Extract the (x, y) coordinate from the center of the cell holding the provided text.  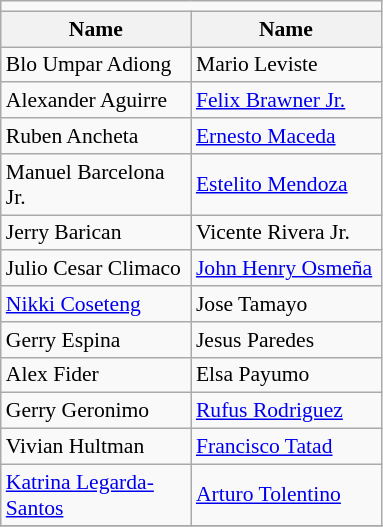
John Henry Osmeña (286, 269)
Felix Brawner Jr. (286, 101)
Mario Leviste (286, 65)
Estelito Mendoza (286, 184)
Jose Tamayo (286, 304)
Ruben Ancheta (96, 136)
Julio Cesar Climaco (96, 269)
Alex Fider (96, 375)
Blo Umpar Adiong (96, 65)
Vivian Hultman (96, 447)
Manuel Barcelona Jr. (96, 184)
Vicente Rivera Jr. (286, 233)
Francisco Tatad (286, 447)
Ernesto Maceda (286, 136)
Alexander Aguirre (96, 101)
Arturo Tolentino (286, 494)
Gerry Espina (96, 340)
Jerry Barican (96, 233)
Gerry Geronimo (96, 411)
Rufus Rodriguez (286, 411)
Jesus Paredes (286, 340)
Katrina Legarda-Santos (96, 494)
Nikki Coseteng (96, 304)
Elsa Payumo (286, 375)
